Identify which cell holds the provided text, then report its [x, y] central coordinate. 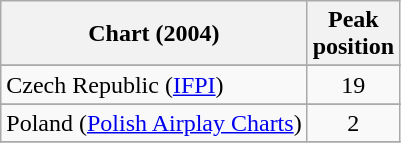
Chart (2004) [154, 34]
Peakposition [353, 34]
Poland (Polish Airplay Charts) [154, 123]
2 [353, 123]
19 [353, 85]
Czech Republic (IFPI) [154, 85]
